Output the [X, Y] coordinate of the center of the cell containing the given text.  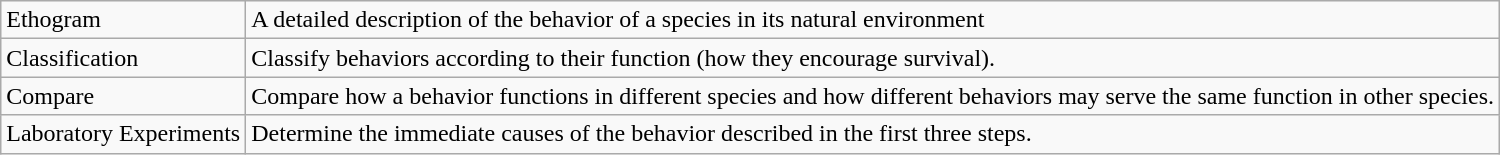
Ethogram [124, 20]
Compare [124, 96]
A detailed description of the behavior of a species in its natural environment [873, 20]
Determine the immediate causes of the behavior described in the first three steps. [873, 134]
Laboratory Experiments [124, 134]
Classify behaviors according to their function (how they encourage survival). [873, 58]
Classification [124, 58]
Compare how a behavior functions in different species and how different behaviors may serve the same function in other species. [873, 96]
